Scan for the cell matching the given text and deliver its [X, Y] coordinate at center. 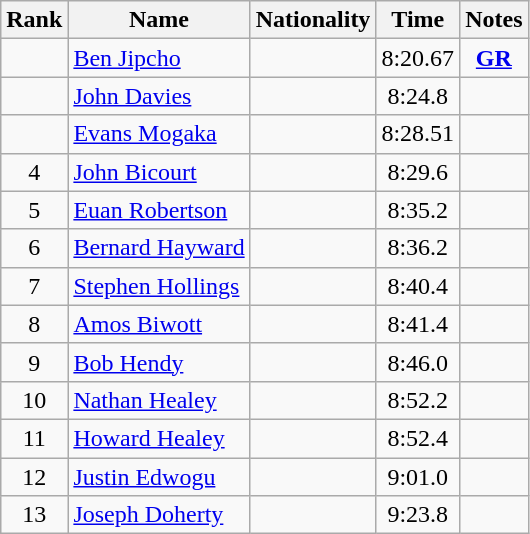
4 [34, 172]
8:41.4 [418, 324]
8:29.6 [418, 172]
Stephen Hollings [159, 286]
8:28.51 [418, 134]
8:20.67 [418, 58]
8:36.2 [418, 248]
John Davies [159, 96]
8:40.4 [418, 286]
Bob Hendy [159, 362]
9:23.8 [418, 515]
Justin Edwogu [159, 477]
7 [34, 286]
8:35.2 [418, 210]
Ben Jipcho [159, 58]
8:52.2 [418, 400]
Nationality [313, 20]
8 [34, 324]
GR [494, 58]
12 [34, 477]
10 [34, 400]
Amos Biwott [159, 324]
Joseph Doherty [159, 515]
9 [34, 362]
Bernard Hayward [159, 248]
8:24.8 [418, 96]
Evans Mogaka [159, 134]
9:01.0 [418, 477]
Name [159, 20]
8:52.4 [418, 438]
Nathan Healey [159, 400]
Rank [34, 20]
Euan Robertson [159, 210]
13 [34, 515]
11 [34, 438]
8:46.0 [418, 362]
Time [418, 20]
6 [34, 248]
Notes [494, 20]
Howard Healey [159, 438]
John Bicourt [159, 172]
5 [34, 210]
